Scan for the cell matching the given text and deliver its [X, Y] coordinate at center. 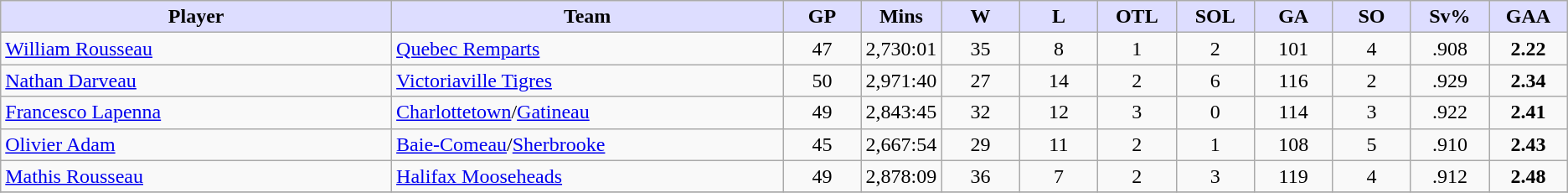
.922 [1449, 112]
Francesco Lapenna [196, 112]
2.34 [1529, 81]
W [980, 17]
.929 [1449, 81]
Quebec Remparts [588, 49]
27 [980, 81]
Halifax Mooseheads [588, 176]
William Rousseau [196, 49]
2,667:54 [901, 144]
101 [1293, 49]
14 [1059, 81]
47 [823, 49]
29 [980, 144]
Player [196, 17]
Sv% [1449, 17]
12 [1059, 112]
L [1059, 17]
GP [823, 17]
Team [588, 17]
35 [980, 49]
45 [823, 144]
6 [1215, 81]
5 [1372, 144]
.908 [1449, 49]
Mins [901, 17]
2.43 [1529, 144]
.910 [1449, 144]
2,843:45 [901, 112]
Olivier Adam [196, 144]
108 [1293, 144]
7 [1059, 176]
.912 [1449, 176]
0 [1215, 112]
Baie-Comeau/Sherbrooke [588, 144]
Nathan Darveau [196, 81]
8 [1059, 49]
2,730:01 [901, 49]
2,878:09 [901, 176]
119 [1293, 176]
32 [980, 112]
SOL [1215, 17]
114 [1293, 112]
Mathis Rousseau [196, 176]
SO [1372, 17]
2.48 [1529, 176]
2.41 [1529, 112]
2.22 [1529, 49]
GAA [1529, 17]
OTL [1137, 17]
Charlottetown/Gatineau [588, 112]
116 [1293, 81]
50 [823, 81]
Victoriaville Tigres [588, 81]
11 [1059, 144]
GA [1293, 17]
36 [980, 176]
2,971:40 [901, 81]
